Detect which cell encompasses the target text, then output its [X, Y] center coordinate. 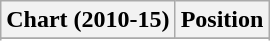
Position [222, 20]
Chart (2010-15) [88, 20]
